From the cell containing the given text, extract its center point as [X, Y] coordinate. 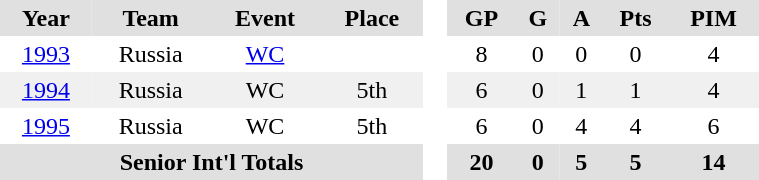
Team [151, 18]
1993 [46, 54]
Event [264, 18]
Senior Int'l Totals [212, 162]
Place [372, 18]
14 [714, 162]
8 [481, 54]
PIM [714, 18]
1995 [46, 126]
GP [481, 18]
20 [481, 162]
1994 [46, 90]
Pts [636, 18]
G [538, 18]
Year [46, 18]
A [581, 18]
